Capture the cell that displays the provided text and extract its (x, y) central coordinate. 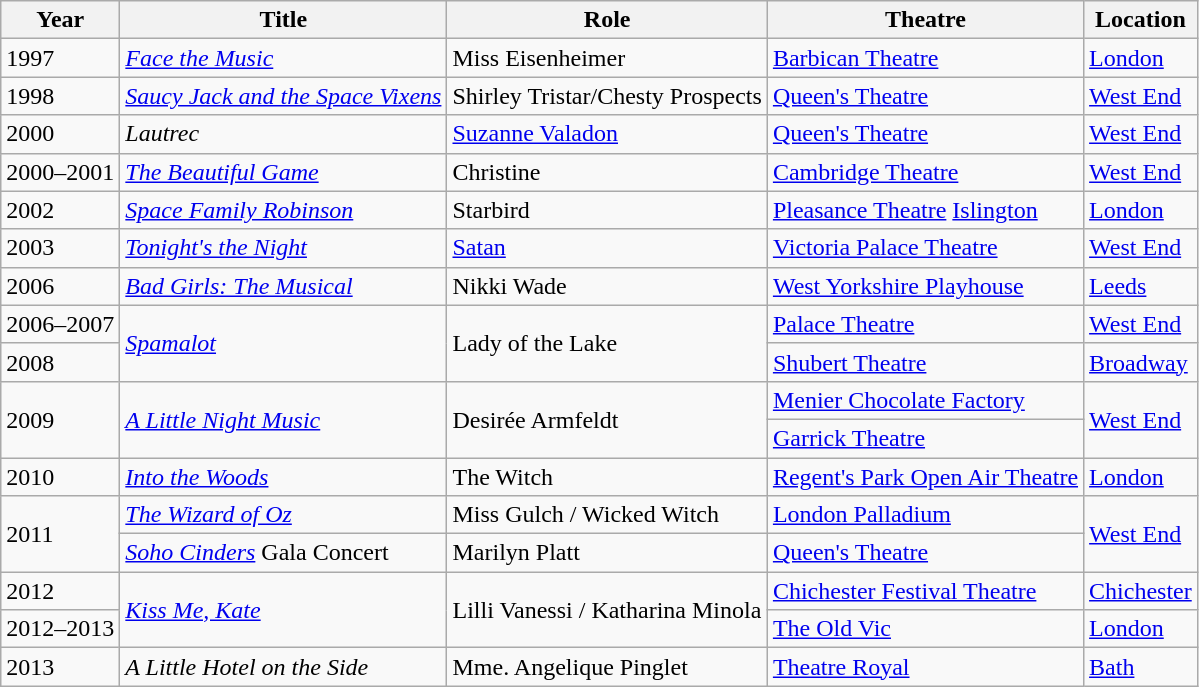
Nikki Wade (607, 286)
Bad Girls: The Musical (284, 286)
2000 (60, 134)
Theatre Royal (925, 667)
Barbican Theatre (925, 58)
Regent's Park Open Air Theatre (925, 477)
The Beautiful Game (284, 172)
2006 (60, 286)
Soho Cinders Gala Concert (284, 553)
Shubert Theatre (925, 362)
Broadway (1141, 362)
Christine (607, 172)
Tonight's the Night (284, 248)
Location (1141, 20)
Title (284, 20)
The Old Vic (925, 629)
2012 (60, 591)
2006–2007 (60, 324)
Marilyn Platt (607, 553)
Lilli Vanessi / Katharina Minola (607, 610)
Victoria Palace Theatre (925, 248)
Starbird (607, 210)
Lady of the Lake (607, 343)
Role (607, 20)
Chichester (1141, 591)
Spamalot (284, 343)
London Palladium (925, 515)
Satan (607, 248)
1997 (60, 58)
Lautrec (284, 134)
The Witch (607, 477)
2013 (60, 667)
Mme. Angelique Pinglet (607, 667)
Chichester Festival Theatre (925, 591)
2002 (60, 210)
The Wizard of Oz (284, 515)
Bath (1141, 667)
Cambridge Theatre (925, 172)
Suzanne Valadon (607, 134)
Miss Eisenheimer (607, 58)
West Yorkshire Playhouse (925, 286)
2008 (60, 362)
2012–2013 (60, 629)
Shirley Tristar/Chesty Prospects (607, 96)
A Little Hotel on the Side (284, 667)
Kiss Me, Kate (284, 610)
Into the Woods (284, 477)
Garrick Theatre (925, 438)
A Little Night Music (284, 419)
Pleasance Theatre Islington (925, 210)
Desirée Armfeldt (607, 419)
Year (60, 20)
1998 (60, 96)
2009 (60, 419)
Menier Chocolate Factory (925, 400)
Theatre (925, 20)
Saucy Jack and the Space Vixens (284, 96)
2010 (60, 477)
2000–2001 (60, 172)
Miss Gulch / Wicked Witch (607, 515)
2011 (60, 534)
2003 (60, 248)
Palace Theatre (925, 324)
Face the Music (284, 58)
Space Family Robinson (284, 210)
Leeds (1141, 286)
